Return the [x, y] coordinate for the center point of the cell that contains the specified text.  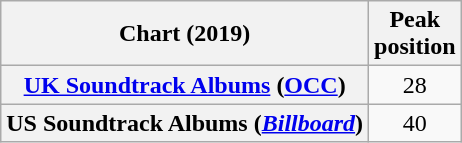
US Soundtrack Albums (Billboard) [185, 123]
40 [415, 123]
UK Soundtrack Albums (OCC) [185, 85]
28 [415, 85]
Chart (2019) [185, 34]
Peakposition [415, 34]
